From the cell containing the given text, extract its center point as (X, Y) coordinate. 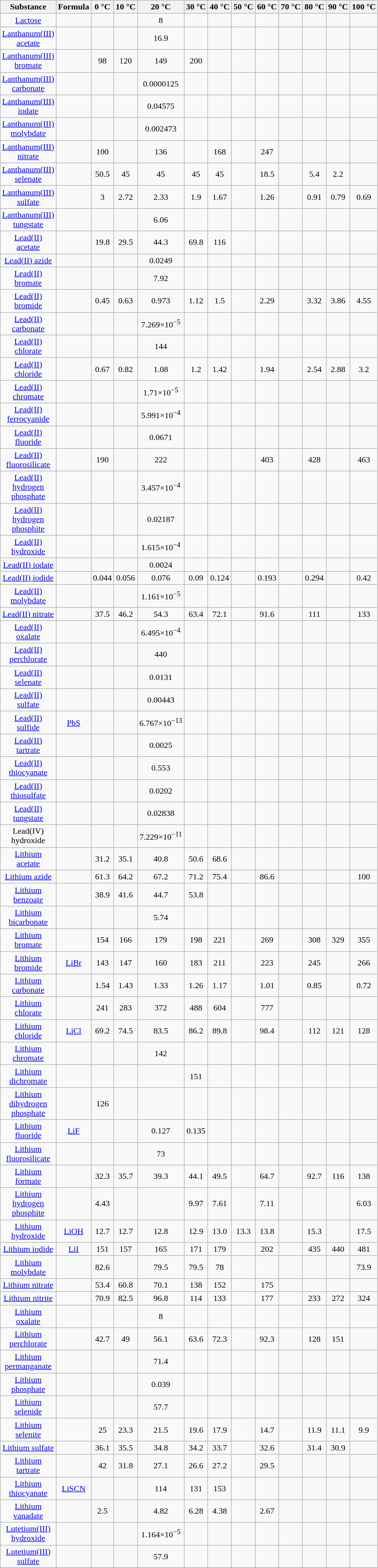
329 (338, 940)
82.6 (102, 1267)
60 °C (267, 7)
63.4 (196, 614)
Lead(II) hydroxide (28, 547)
6.495×10−4 (161, 632)
0.0671 (161, 437)
50 °C (243, 7)
283 (126, 1008)
0.72 (364, 985)
Lithium tartrate (28, 1466)
Lead(II) perchlorate (28, 655)
3.2 (364, 369)
13.0 (219, 1231)
1.08 (161, 369)
50.6 (196, 858)
Lead(II) chromate (28, 392)
64.7 (267, 1176)
Lanthanum(III) nitrate (28, 151)
1.67 (219, 197)
0.044 (102, 578)
Lead(II) fluorosilicate (28, 460)
1.33 (161, 985)
70.1 (161, 1285)
LiOH (74, 1231)
11.1 (338, 1430)
0.0024 (161, 565)
0.553 (161, 768)
198 (196, 940)
33.7 (219, 1448)
42.7 (102, 1339)
136 (161, 151)
35.5 (126, 1448)
0.124 (219, 578)
428 (314, 460)
80 °C (314, 7)
46.2 (126, 614)
0.04575 (161, 106)
13.3 (243, 1231)
1.71×10−5 (161, 392)
70.9 (102, 1298)
403 (267, 460)
166 (126, 940)
183 (196, 962)
98.4 (267, 1031)
15.3 (314, 1231)
34.8 (161, 1448)
4.43 (102, 1204)
168 (219, 151)
0.127 (161, 1131)
60.8 (126, 1285)
Lead(II) sulfide (28, 722)
23.3 (126, 1430)
175 (267, 1285)
0.002473 (161, 129)
71.2 (196, 877)
324 (364, 1298)
153 (219, 1488)
Lead(II) iodide (28, 578)
Lithium nitrite (28, 1298)
Lead(II) oxalate (28, 632)
PbS (74, 722)
Substance (28, 7)
247 (267, 151)
0.82 (126, 369)
Lead(II) bromate (28, 278)
13.8 (267, 1231)
0.0249 (161, 260)
LiSCN (74, 1488)
200 (196, 61)
Lanthanum(III) acetate (28, 38)
Lead(II) thiosulfate (28, 791)
67.2 (161, 877)
1.9 (196, 197)
75.4 (219, 877)
0.69 (364, 197)
604 (219, 1008)
Formula (74, 7)
202 (267, 1249)
19.8 (102, 242)
91.6 (267, 614)
34.2 (196, 1448)
27.1 (161, 1466)
72.3 (219, 1339)
1.12 (196, 301)
Lithium fluorosilicate (28, 1153)
4.55 (364, 301)
42 (102, 1466)
36.1 (102, 1448)
0.973 (161, 301)
Lead(II) hydrogen phosphate (28, 487)
7.229×10−11 (161, 836)
Lithium chlorate (28, 1008)
Lithium dihydrogen phosphate (28, 1104)
Lithium benzoate (28, 895)
121 (338, 1031)
44.7 (161, 895)
Lanthanum(III) sulfate (28, 197)
0.0131 (161, 677)
152 (219, 1285)
17.9 (219, 1430)
111 (314, 614)
26.6 (196, 1466)
6.767×10−13 (161, 722)
Lead(II) hydrogen phosphite (28, 519)
0.00443 (161, 700)
37.5 (102, 614)
0.056 (126, 578)
1.5 (219, 301)
0.0202 (161, 791)
44.1 (196, 1176)
25 (102, 1430)
44.3 (161, 242)
435 (314, 1249)
143 (102, 962)
Lithium chloride (28, 1031)
69.2 (102, 1031)
221 (219, 940)
2.5 (102, 1511)
160 (161, 962)
18.5 (267, 174)
92.7 (314, 1176)
54.3 (161, 614)
LiF (74, 1131)
41.6 (126, 895)
0.09 (196, 578)
3.457×10−4 (161, 487)
Lutetium(III) sulfate (28, 1556)
LiBr (74, 962)
0.0025 (161, 745)
0 °C (102, 7)
165 (161, 1249)
57.9 (161, 1556)
1.94 (267, 369)
142 (161, 1054)
90 °C (338, 7)
92.3 (267, 1339)
0.45 (102, 301)
488 (196, 1008)
LiI (74, 1249)
190 (102, 460)
Lithium carbonate (28, 985)
50.5 (102, 174)
3.32 (314, 301)
Lithium bromide (28, 962)
31.4 (314, 1448)
144 (161, 347)
2.88 (338, 369)
Lithium acetate (28, 858)
Lithium oxalate (28, 1316)
49.5 (219, 1176)
Lithium selenide (28, 1407)
5.991×10−4 (161, 414)
0.076 (161, 578)
Lithium azide (28, 877)
Lead(II) iodate (28, 565)
30.9 (338, 1448)
131 (196, 1488)
1.42 (219, 369)
12.8 (161, 1231)
241 (102, 1008)
57.7 (161, 1407)
2.54 (314, 369)
7.11 (267, 1204)
Lithium thiocyanate (28, 1488)
100 °C (364, 7)
0.85 (314, 985)
355 (364, 940)
6.06 (161, 220)
31.2 (102, 858)
233 (314, 1298)
LiCl (74, 1031)
147 (126, 962)
Lithium fluoride (28, 1131)
31.8 (126, 1466)
157 (126, 1249)
70 °C (291, 7)
74.5 (126, 1031)
112 (314, 1031)
Lead(II) ferrocyanide (28, 414)
21.5 (161, 1430)
Lithium formate (28, 1176)
32.6 (267, 1448)
86.6 (267, 877)
61.3 (102, 877)
126 (102, 1104)
1.17 (219, 985)
53.4 (102, 1285)
3 (102, 197)
Lanthanum(III) tungstate (28, 220)
1.164×10−5 (161, 1533)
9.9 (364, 1430)
Lithium iodide (28, 1249)
3.86 (338, 301)
Lithium hydroxide (28, 1231)
0.67 (102, 369)
Lithium phosphate (28, 1384)
308 (314, 940)
Lithium molybdate (28, 1267)
0.91 (314, 197)
4.38 (219, 1511)
19.6 (196, 1430)
1.54 (102, 985)
Lithium bromate (28, 940)
Lithium dichromate (28, 1076)
0.79 (338, 197)
83.5 (161, 1031)
Lactose (28, 20)
372 (161, 1008)
89.8 (219, 1031)
272 (338, 1298)
269 (267, 940)
12.9 (196, 1231)
223 (267, 962)
14.7 (267, 1430)
Lithium chromate (28, 1054)
Lead(II) selenate (28, 677)
Lead(II) acetate (28, 242)
32.3 (102, 1176)
Lead(II) fluoride (28, 437)
38.9 (102, 895)
39.3 (161, 1176)
20 °C (161, 7)
63.6 (196, 1339)
0.294 (314, 578)
96.8 (161, 1298)
5.74 (161, 917)
171 (196, 1249)
49 (126, 1339)
17.5 (364, 1231)
68.6 (219, 858)
73.9 (364, 1267)
211 (219, 962)
Lead(II) carbonate (28, 324)
Lithium bicarbonate (28, 917)
7.61 (219, 1204)
2.29 (267, 301)
1.2 (196, 369)
777 (267, 1008)
Lanthanum(III) carbonate (28, 84)
30 °C (196, 7)
6.03 (364, 1204)
Lanthanum(III) molybdate (28, 129)
Lutetium(III) hydroxide (28, 1533)
35.1 (126, 858)
16.9 (161, 38)
0.63 (126, 301)
69.8 (196, 242)
245 (314, 962)
Lead(II) tartrate (28, 745)
1.161×10−5 (161, 596)
Lead(II) sulfate (28, 700)
Lead(II) chloride (28, 369)
40 °C (219, 7)
56.1 (161, 1339)
40.8 (161, 858)
Lead(II) chlorate (28, 347)
154 (102, 940)
Lithium hydrogen phosphite (28, 1204)
10 °C (126, 7)
86.2 (196, 1031)
0.0000125 (161, 84)
5.4 (314, 174)
Lead(II) molybdate (28, 596)
222 (161, 460)
53.8 (196, 895)
266 (364, 962)
0.02187 (161, 519)
Lithium sulfate (28, 1448)
Lanthanum(III) selenate (28, 174)
6.28 (196, 1511)
Lithium permanganate (28, 1362)
0.42 (364, 578)
4.82 (161, 1511)
73 (161, 1153)
71.4 (161, 1362)
Lead(IV) hydroxide (28, 836)
Lead(II) bromide (28, 301)
Lead(II) nitrate (28, 614)
7.92 (161, 278)
Lead(II) thiocyanate (28, 768)
1.01 (267, 985)
1.43 (126, 985)
0.135 (196, 1131)
27.2 (219, 1466)
35.7 (126, 1176)
481 (364, 1249)
9.97 (196, 1204)
82.5 (126, 1298)
Lanthanum(III) iodate (28, 106)
463 (364, 460)
120 (126, 61)
64.2 (126, 877)
2.2 (338, 174)
1.615×10−4 (161, 547)
2.67 (267, 1511)
0.02838 (161, 813)
2.72 (126, 197)
Lithium vanadate (28, 1511)
Lithium selenite (28, 1430)
177 (267, 1298)
0.193 (267, 578)
0.039 (161, 1384)
98 (102, 61)
2.33 (161, 197)
7.269×10−5 (161, 324)
149 (161, 61)
72.1 (219, 614)
Lanthanum(III) bromate (28, 61)
78 (219, 1267)
Lithium perchlorate (28, 1339)
Lithium nitrate (28, 1285)
11.9 (314, 1430)
Lead(II) tungstate (28, 813)
Lead(II) azide (28, 260)
